From the cell containing the given text, extract its center point as [X, Y] coordinate. 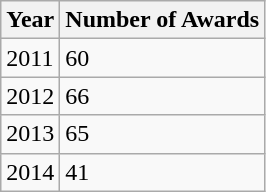
41 [162, 172]
2013 [30, 134]
2014 [30, 172]
2012 [30, 96]
2011 [30, 58]
60 [162, 58]
65 [162, 134]
Year [30, 20]
66 [162, 96]
Number of Awards [162, 20]
